Identify which cell holds the provided text, then report its (X, Y) central coordinate. 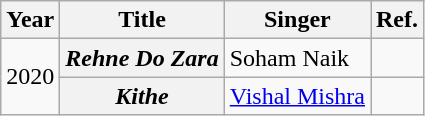
Rehne Do Zara (142, 58)
Singer (297, 20)
Ref. (396, 20)
Kithe (142, 96)
Soham Naik (297, 58)
Vishal Mishra (297, 96)
2020 (30, 77)
Year (30, 20)
Title (142, 20)
